Scan for the cell matching the given text and deliver its [X, Y] coordinate at center. 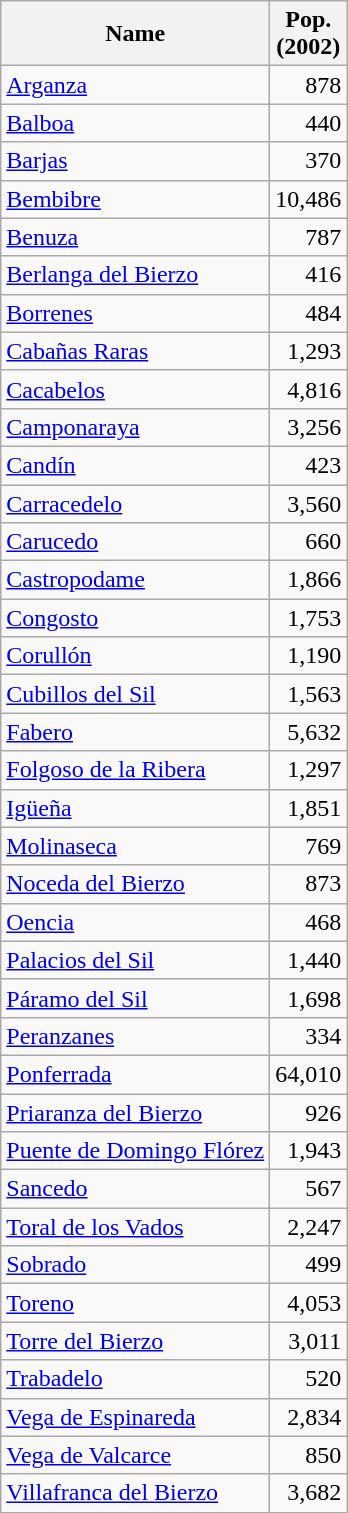
873 [308, 884]
926 [308, 1113]
787 [308, 237]
Carracedelo [136, 503]
Congosto [136, 618]
Cubillos del Sil [136, 694]
Pop.(2002) [308, 34]
Corullón [136, 656]
Cabañas Raras [136, 351]
1,866 [308, 580]
499 [308, 1265]
5,632 [308, 732]
1,753 [308, 618]
10,486 [308, 199]
64,010 [308, 1074]
Candín [136, 465]
Sancedo [136, 1189]
1,943 [308, 1151]
Oencia [136, 922]
Berlanga del Bierzo [136, 275]
1,297 [308, 770]
Borrenes [136, 313]
Toral de los Vados [136, 1227]
468 [308, 922]
660 [308, 542]
878 [308, 85]
Vega de Espinareda [136, 1417]
440 [308, 123]
4,816 [308, 389]
520 [308, 1379]
3,011 [308, 1341]
567 [308, 1189]
Barjas [136, 161]
Camponaraya [136, 427]
Igüeña [136, 808]
Name [136, 34]
Villafranca del Bierzo [136, 1493]
2,247 [308, 1227]
4,053 [308, 1303]
3,256 [308, 427]
Vega de Valcarce [136, 1455]
1,440 [308, 960]
769 [308, 846]
Carucedo [136, 542]
Noceda del Bierzo [136, 884]
Arganza [136, 85]
Sobrado [136, 1265]
Ponferrada [136, 1074]
1,698 [308, 998]
Bembibre [136, 199]
Balboa [136, 123]
1,190 [308, 656]
Castropodame [136, 580]
Trabadelo [136, 1379]
850 [308, 1455]
484 [308, 313]
Folgoso de la Ribera [136, 770]
416 [308, 275]
Puente de Domingo Flórez [136, 1151]
Molinaseca [136, 846]
Toreno [136, 1303]
1,293 [308, 351]
334 [308, 1036]
Fabero [136, 732]
1,563 [308, 694]
2,834 [308, 1417]
Benuza [136, 237]
Páramo del Sil [136, 998]
370 [308, 161]
Torre del Bierzo [136, 1341]
Peranzanes [136, 1036]
1,851 [308, 808]
423 [308, 465]
3,682 [308, 1493]
Cacabelos [136, 389]
Palacios del Sil [136, 960]
Priaranza del Bierzo [136, 1113]
3,560 [308, 503]
